From the cell containing the given text, extract its center point as (X, Y) coordinate. 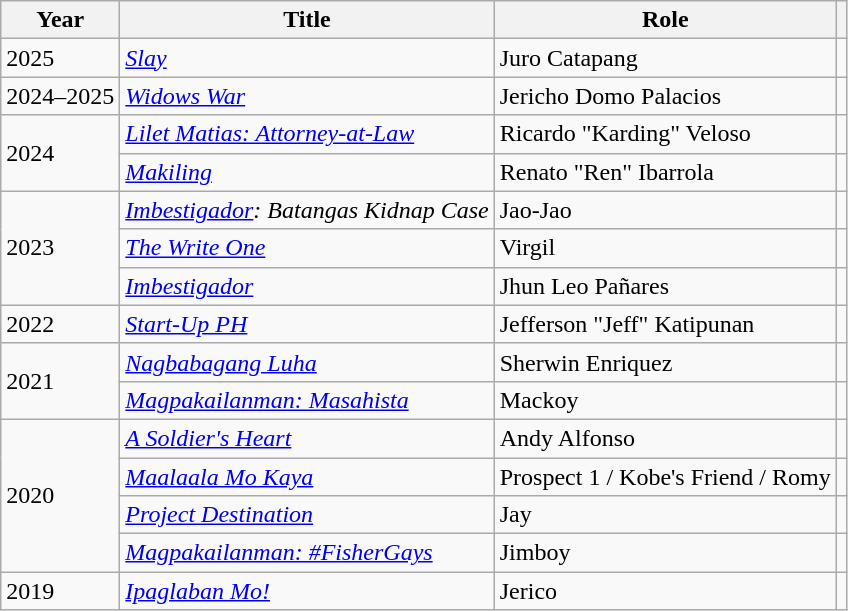
A Soldier's Heart (307, 438)
Slay (307, 58)
Ricardo "Karding" Veloso (665, 134)
Jericho Domo Palacios (665, 96)
2022 (60, 324)
2024–2025 (60, 96)
Ipaglaban Mo! (307, 591)
Title (307, 20)
Jimboy (665, 553)
The Write One (307, 248)
Jerico (665, 591)
Prospect 1 / Kobe's Friend / Romy (665, 477)
2025 (60, 58)
Magpakailanman: Masahista (307, 400)
Start-Up PH (307, 324)
Mackoy (665, 400)
2021 (60, 381)
Role (665, 20)
Project Destination (307, 515)
Imbestigador (307, 286)
Andy Alfonso (665, 438)
2024 (60, 153)
Makiling (307, 172)
Jao-Jao (665, 210)
Maalaala Mo Kaya (307, 477)
Sherwin Enriquez (665, 362)
Widows War (307, 96)
Year (60, 20)
Jefferson "Jeff" Katipunan (665, 324)
Virgil (665, 248)
2019 (60, 591)
Juro Catapang (665, 58)
Jay (665, 515)
Lilet Matias: Attorney-at-Law (307, 134)
2023 (60, 248)
Magpakailanman: #FisherGays (307, 553)
Jhun Leo Pañares (665, 286)
2020 (60, 495)
Nagbabagang Luha (307, 362)
Renato "Ren" Ibarrola (665, 172)
Imbestigador: Batangas Kidnap Case (307, 210)
